Scan for the cell matching the given text and deliver its [x, y] coordinate at center. 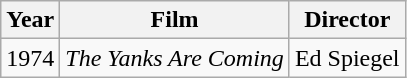
The Yanks Are Coming [175, 58]
1974 [30, 58]
Director [347, 20]
Year [30, 20]
Ed Spiegel [347, 58]
Film [175, 20]
